Determine the (X, Y) coordinate at the center of the cell enclosing the given text.  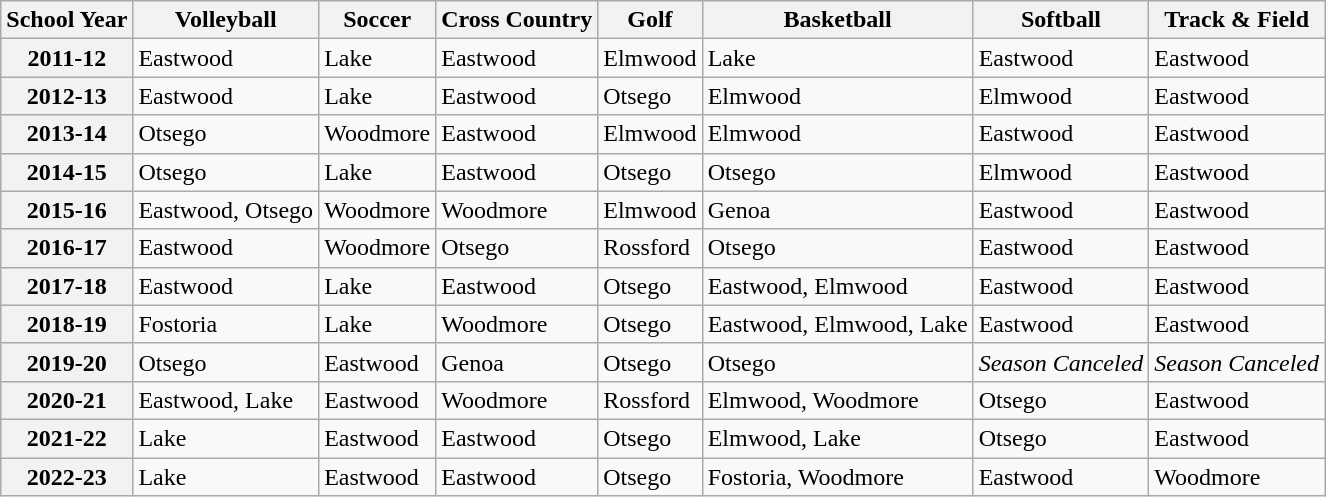
2017-18 (67, 286)
2013-14 (67, 134)
Volleyball (226, 20)
2012-13 (67, 96)
Eastwood, Lake (226, 400)
2011-12 (67, 58)
Basketball (838, 20)
Elmwood, Woodmore (838, 400)
2020-21 (67, 400)
2022-23 (67, 477)
2014-15 (67, 172)
Golf (650, 20)
Eastwood, Otsego (226, 210)
Softball (1061, 20)
2016-17 (67, 248)
2015-16 (67, 210)
Eastwood, Elmwood (838, 286)
Fostoria, Woodmore (838, 477)
Soccer (378, 20)
School Year (67, 20)
Eastwood, Elmwood, Lake (838, 324)
Fostoria (226, 324)
2019-20 (67, 362)
Elmwood, Lake (838, 438)
2021-22 (67, 438)
2018-19 (67, 324)
Cross Country (517, 20)
Track & Field (1237, 20)
